From the cell containing the given text, extract its center point as [X, Y] coordinate. 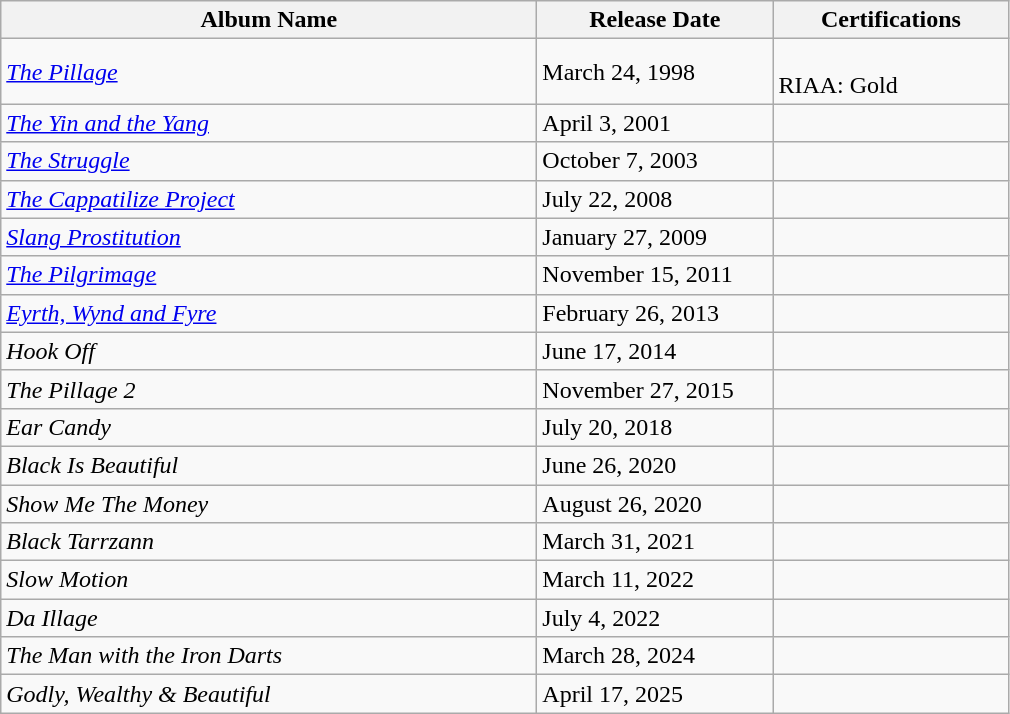
April 3, 2001 [655, 123]
June 17, 2014 [655, 351]
March 28, 2024 [655, 656]
June 26, 2020 [655, 465]
The Pillage [269, 72]
November 27, 2015 [655, 389]
August 26, 2020 [655, 503]
The Man with the Iron Darts [269, 656]
The Struggle [269, 161]
The Pilgrimage [269, 275]
April 17, 2025 [655, 694]
Show Me The Money [269, 503]
Slang Prostitution [269, 237]
The Pillage 2 [269, 389]
Eyrth, Wynd and Fyre [269, 313]
March 11, 2022 [655, 580]
January 27, 2009 [655, 237]
October 7, 2003 [655, 161]
Certifications [891, 20]
March 24, 1998 [655, 72]
March 31, 2021 [655, 542]
Hook Off [269, 351]
Black Tarrzann [269, 542]
Ear Candy [269, 427]
Godly, Wealthy & Beautiful [269, 694]
July 4, 2022 [655, 618]
The Yin and the Yang [269, 123]
Slow Motion [269, 580]
February 26, 2013 [655, 313]
Album Name [269, 20]
Release Date [655, 20]
Black Is Beautiful [269, 465]
July 22, 2008 [655, 199]
November 15, 2011 [655, 275]
July 20, 2018 [655, 427]
Da Illage [269, 618]
The Cappatilize Project [269, 199]
RIAA: Gold [891, 72]
